Output the [X, Y] coordinate of the center of the cell containing the given text.  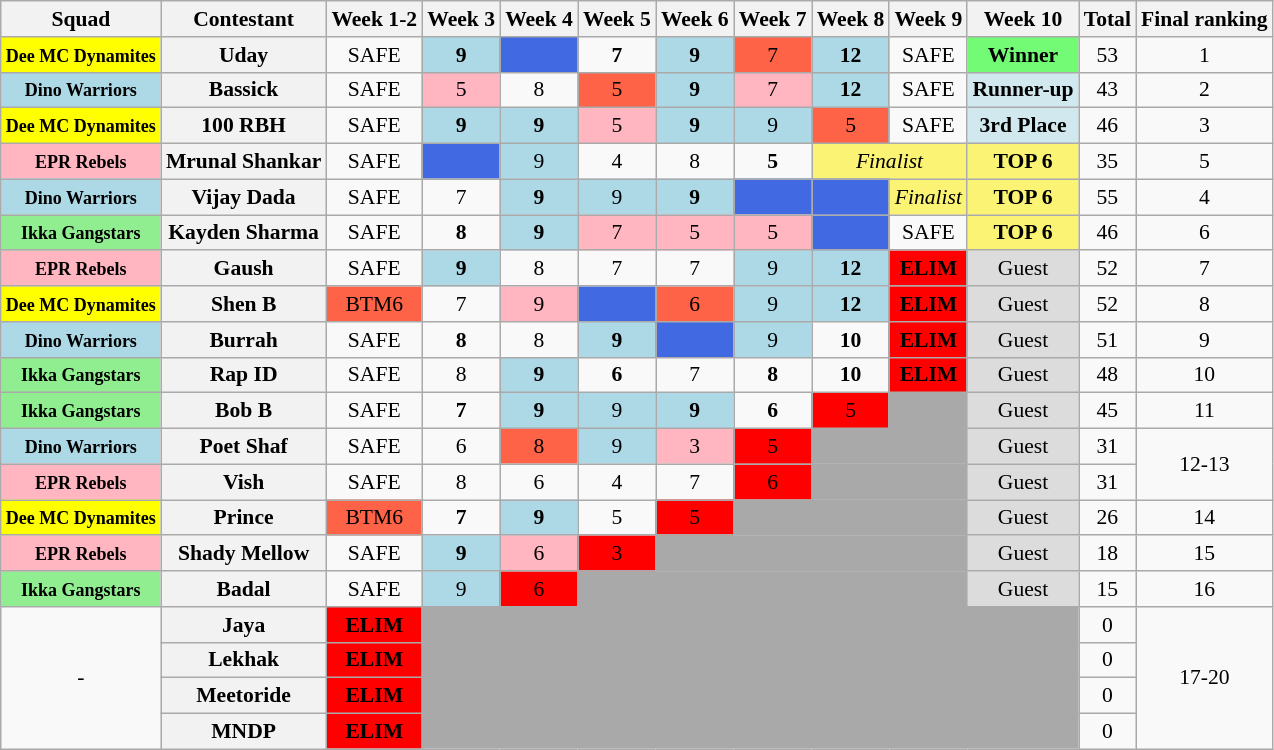
Final ranking [1204, 19]
18 [1108, 554]
17-20 [1204, 678]
Week 10 [1022, 19]
Total [1108, 19]
51 [1108, 340]
Jaya [244, 625]
45 [1108, 411]
Week 4 [539, 19]
Week 7 [773, 19]
MNDP [244, 732]
Week 8 [851, 19]
Week 5 [617, 19]
Bob B [244, 411]
Gaush [244, 269]
Winner [1022, 55]
100 RBH [244, 126]
Badal [244, 589]
3rd Place [1022, 126]
Week 9 [928, 19]
Shady Mellow [244, 554]
55 [1108, 197]
Week 6 [695, 19]
1 [1204, 55]
Contestant [244, 19]
14 [1204, 518]
11 [1204, 411]
12-13 [1204, 464]
Kayden Sharma [244, 233]
- [81, 678]
Bassick [244, 90]
53 [1108, 55]
43 [1108, 90]
Runner-up [1022, 90]
2 [1204, 90]
35 [1108, 162]
Meetoride [244, 696]
Mrunal Shankar [244, 162]
Poet Shaf [244, 447]
Vijay Dada [244, 197]
48 [1108, 375]
16 [1204, 589]
Lekhak [244, 660]
Vish [244, 482]
Squad [81, 19]
Rap ID [244, 375]
Uday [244, 55]
26 [1108, 518]
Week 1-2 [374, 19]
Shen B [244, 304]
Prince [244, 518]
Burrah [244, 340]
Week 3 [461, 19]
